Extract the (X, Y) coordinate from the center of the cell holding the provided text.  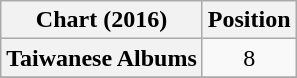
Position (249, 20)
8 (249, 58)
Chart (2016) (102, 20)
Taiwanese Albums (102, 58)
